Determine the [x, y] coordinate at the center of the cell enclosing the given text.  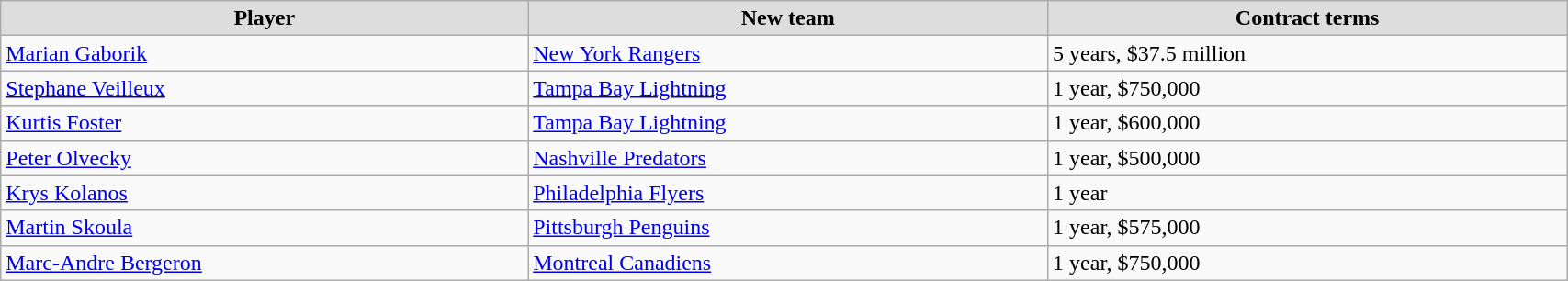
1 year, $500,000 [1308, 158]
Nashville Predators [788, 158]
Martin Skoula [265, 228]
Peter Olvecky [265, 158]
Montreal Canadiens [788, 263]
5 years, $37.5 million [1308, 53]
Player [265, 18]
Krys Kolanos [265, 193]
Contract terms [1308, 18]
New team [788, 18]
1 year [1308, 193]
1 year, $600,000 [1308, 123]
Marc-Andre Bergeron [265, 263]
Philadelphia Flyers [788, 193]
Marian Gaborik [265, 53]
Pittsburgh Penguins [788, 228]
New York Rangers [788, 53]
Stephane Veilleux [265, 88]
Kurtis Foster [265, 123]
1 year, $575,000 [1308, 228]
